Capture the cell that displays the provided text and extract its (x, y) central coordinate. 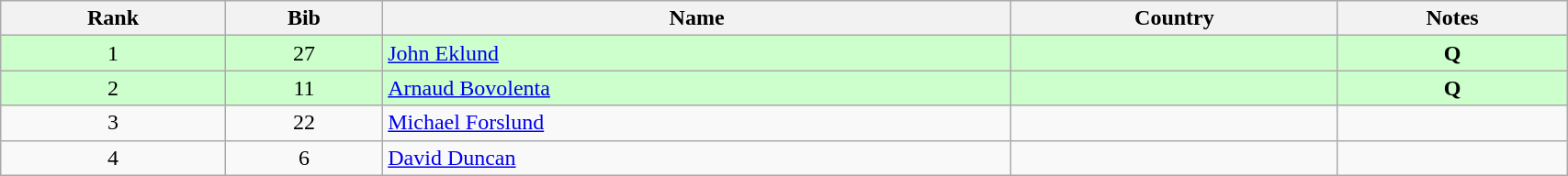
Rank (113, 18)
Country (1174, 18)
Arnaud Bovolenta (697, 88)
2 (113, 88)
Name (697, 18)
4 (113, 158)
11 (304, 88)
Michael Forslund (697, 123)
27 (304, 53)
David Duncan (697, 158)
6 (304, 158)
3 (113, 123)
John Eklund (697, 53)
Bib (304, 18)
22 (304, 123)
1 (113, 53)
Notes (1451, 18)
